Return the [X, Y] coordinate for the center point of the cell that contains the specified text.  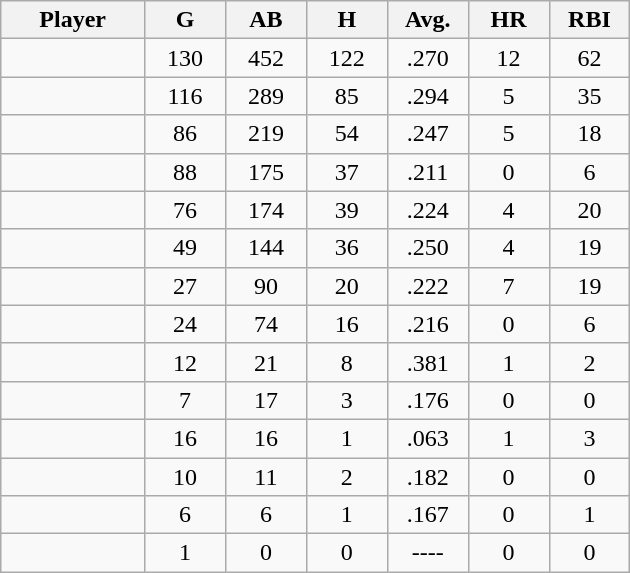
.211 [428, 172]
144 [266, 248]
116 [186, 96]
289 [266, 96]
35 [590, 96]
90 [266, 286]
39 [346, 210]
Player [73, 20]
---- [428, 553]
219 [266, 134]
74 [266, 324]
86 [186, 134]
RBI [590, 20]
.167 [428, 515]
Avg. [428, 20]
.224 [428, 210]
.176 [428, 400]
AB [266, 20]
11 [266, 477]
18 [590, 134]
H [346, 20]
27 [186, 286]
36 [346, 248]
.182 [428, 477]
88 [186, 172]
37 [346, 172]
122 [346, 58]
.381 [428, 362]
85 [346, 96]
76 [186, 210]
24 [186, 324]
.247 [428, 134]
.063 [428, 438]
10 [186, 477]
62 [590, 58]
G [186, 20]
452 [266, 58]
.222 [428, 286]
.216 [428, 324]
.294 [428, 96]
8 [346, 362]
54 [346, 134]
.250 [428, 248]
.270 [428, 58]
HR [508, 20]
21 [266, 362]
49 [186, 248]
175 [266, 172]
17 [266, 400]
174 [266, 210]
130 [186, 58]
